Return the (X, Y) coordinate for the center point of the cell that contains the specified text.  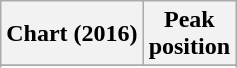
Peakposition (189, 34)
Chart (2016) (72, 34)
